Extract the (X, Y) coordinate from the center of the cell holding the provided text.  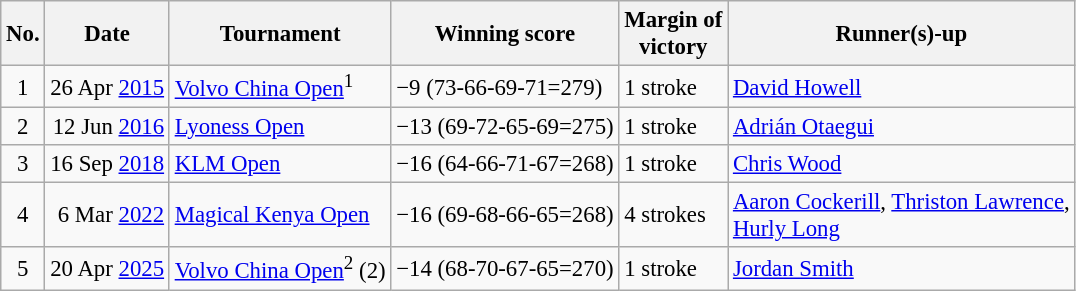
16 Sep 2018 (107, 164)
Margin ofvictory (674, 34)
Runner(s)-up (902, 34)
26 Apr 2015 (107, 87)
4 strokes (674, 216)
Lyoness Open (280, 127)
1 (23, 87)
Date (107, 34)
Aaron Cockerill, Thriston Lawrence, Hurly Long (902, 216)
12 Jun 2016 (107, 127)
2 (23, 127)
No. (23, 34)
Magical Kenya Open (280, 216)
Tournament (280, 34)
Volvo China Open2 (2) (280, 269)
Winning score (505, 34)
20 Apr 2025 (107, 269)
−9 (73-66-69-71=279) (505, 87)
6 Mar 2022 (107, 216)
−16 (64-66-71-67=268) (505, 164)
KLM Open (280, 164)
5 (23, 269)
3 (23, 164)
Volvo China Open1 (280, 87)
Jordan Smith (902, 269)
4 (23, 216)
−14 (68-70-67-65=270) (505, 269)
David Howell (902, 87)
−13 (69-72-65-69=275) (505, 127)
Adrián Otaegui (902, 127)
Chris Wood (902, 164)
−16 (69-68-66-65=268) (505, 216)
